Pinpoint the cell where the given text exists, returning its [x, y] midpoint coordinate. 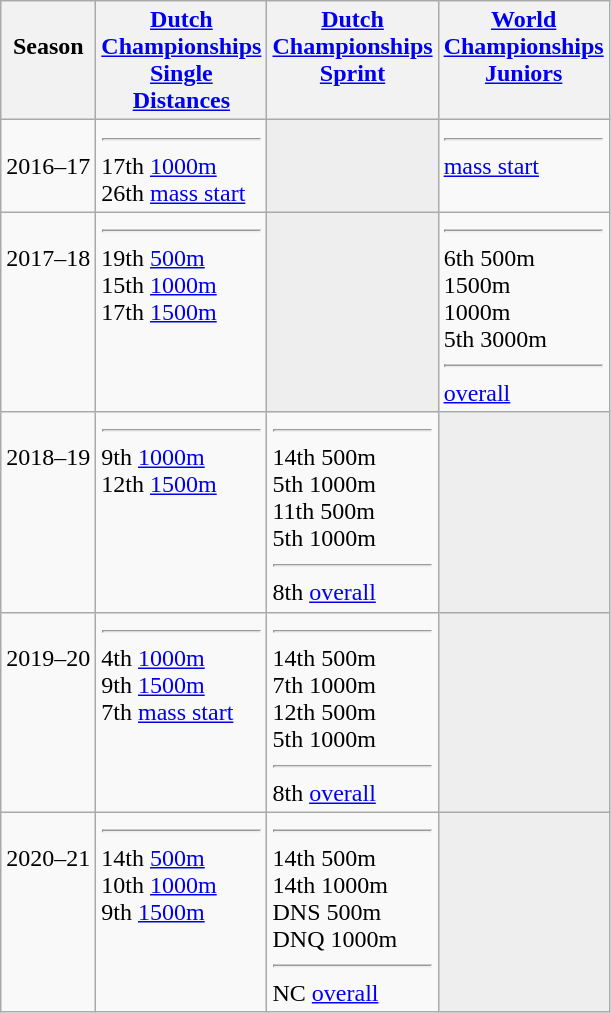
17th 1000m 26th mass start [182, 166]
14th 500m 14th 1000m DNS 500m DNQ 1000m NC overall [352, 912]
14th 500m 10th 1000m 9th 1500m [182, 912]
World Championships Juniors [524, 60]
mass start [524, 166]
2016–17 [48, 166]
2017–18 [48, 312]
2019–20 [48, 712]
14th 500m 5th 1000m 11th 500m 5th 1000m 8th overall [352, 512]
Dutch Championships Sprint [352, 60]
19th 500m 15th 1000m 17th 1500m [182, 312]
6th 500m 1500m 1000m 5th 3000m overall [524, 312]
14th 500m 7th 1000m 12th 500m 5th 1000m 8th overall [352, 712]
2020–21 [48, 912]
9th 1000m 12th 1500m [182, 512]
Dutch Championships Single Distances [182, 60]
4th 1000m 9th 1500m 7th mass start [182, 712]
Season [48, 60]
2018–19 [48, 512]
